For the text-containing cell, return its midpoint in (X, Y) coordinate format. 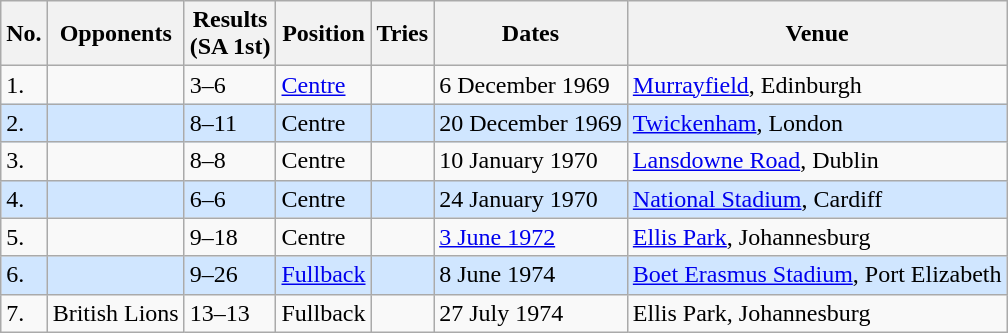
24 January 1970 (531, 199)
20 December 1969 (531, 123)
3. (24, 161)
5. (24, 237)
9–18 (230, 237)
4. (24, 199)
Position (324, 34)
Dates (531, 34)
3 June 1972 (531, 237)
Murrayfield, Edinburgh (817, 85)
Opponents (116, 34)
8 June 1974 (531, 275)
Results(SA 1st) (230, 34)
No. (24, 34)
Lansdowne Road, Dublin (817, 161)
7. (24, 313)
2. (24, 123)
6–6 (230, 199)
Twickenham, London (817, 123)
Tries (402, 34)
8–8 (230, 161)
6 December 1969 (531, 85)
British Lions (116, 313)
National Stadium, Cardiff (817, 199)
Venue (817, 34)
13–13 (230, 313)
27 July 1974 (531, 313)
1. (24, 85)
6. (24, 275)
3–6 (230, 85)
9–26 (230, 275)
10 January 1970 (531, 161)
8–11 (230, 123)
Boet Erasmus Stadium, Port Elizabeth (817, 275)
